Locate the cell with the specified text and output its [X, Y] center coordinate. 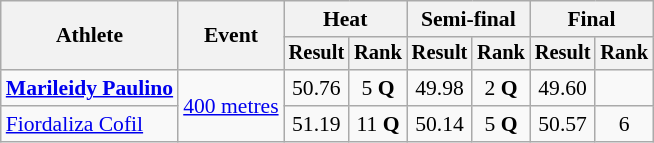
400 metres [230, 106]
50.14 [440, 124]
Event [230, 36]
2 Q [501, 88]
50.76 [317, 88]
50.57 [563, 124]
Semi-final [468, 19]
6 [624, 124]
Final [592, 19]
49.98 [440, 88]
Heat [346, 19]
Marileidy Paulino [90, 88]
11 Q [378, 124]
Fiordaliza Cofil [90, 124]
49.60 [563, 88]
Athlete [90, 36]
51.19 [317, 124]
